Return the [x, y] coordinate for the center point of the cell that contains the specified text.  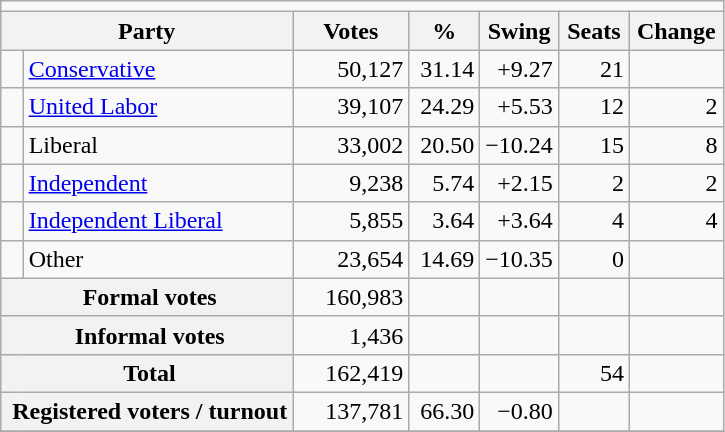
Conservative [158, 69]
Independent [158, 183]
+3.64 [520, 221]
0 [594, 259]
21 [594, 69]
Seats [594, 31]
33,002 [351, 145]
5.74 [444, 183]
+2.15 [520, 183]
Other [158, 259]
162,419 [351, 373]
23,654 [351, 259]
−10.24 [520, 145]
Change [676, 31]
160,983 [351, 297]
3.64 [444, 221]
12 [594, 107]
8 [676, 145]
50,127 [351, 69]
−10.35 [520, 259]
31.14 [444, 69]
15 [594, 145]
9,238 [351, 183]
137,781 [351, 411]
Formal votes [147, 297]
% [444, 31]
20.50 [444, 145]
+5.53 [520, 107]
Votes [351, 31]
−0.80 [520, 411]
14.69 [444, 259]
66.30 [444, 411]
5,855 [351, 221]
24.29 [444, 107]
Total [147, 373]
54 [594, 373]
Informal votes [147, 335]
39,107 [351, 107]
Party [147, 31]
1,436 [351, 335]
Registered voters / turnout [147, 411]
Independent Liberal [158, 221]
Liberal [158, 145]
+9.27 [520, 69]
United Labor [158, 107]
Swing [520, 31]
